Capture the cell that displays the provided text and extract its [X, Y] central coordinate. 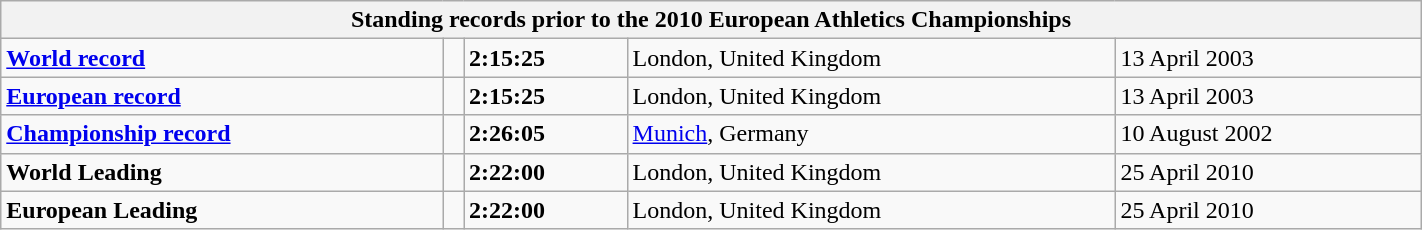
Standing records prior to the 2010 European Athletics Championships [711, 20]
2:26:05 [546, 134]
World record [222, 58]
10 August 2002 [1268, 134]
European Leading [222, 210]
World Leading [222, 172]
Championship record [222, 134]
Munich, Germany [871, 134]
European record [222, 96]
